Locate the cell with the specified text and output its (X, Y) center coordinate. 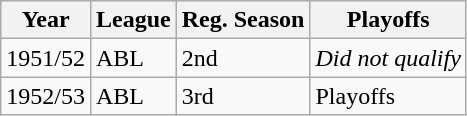
1952/53 (46, 96)
League (133, 20)
Reg. Season (243, 20)
Did not qualify (388, 58)
Year (46, 20)
3rd (243, 96)
1951/52 (46, 58)
2nd (243, 58)
